Detect which cell encompasses the target text, then output its [X, Y] center coordinate. 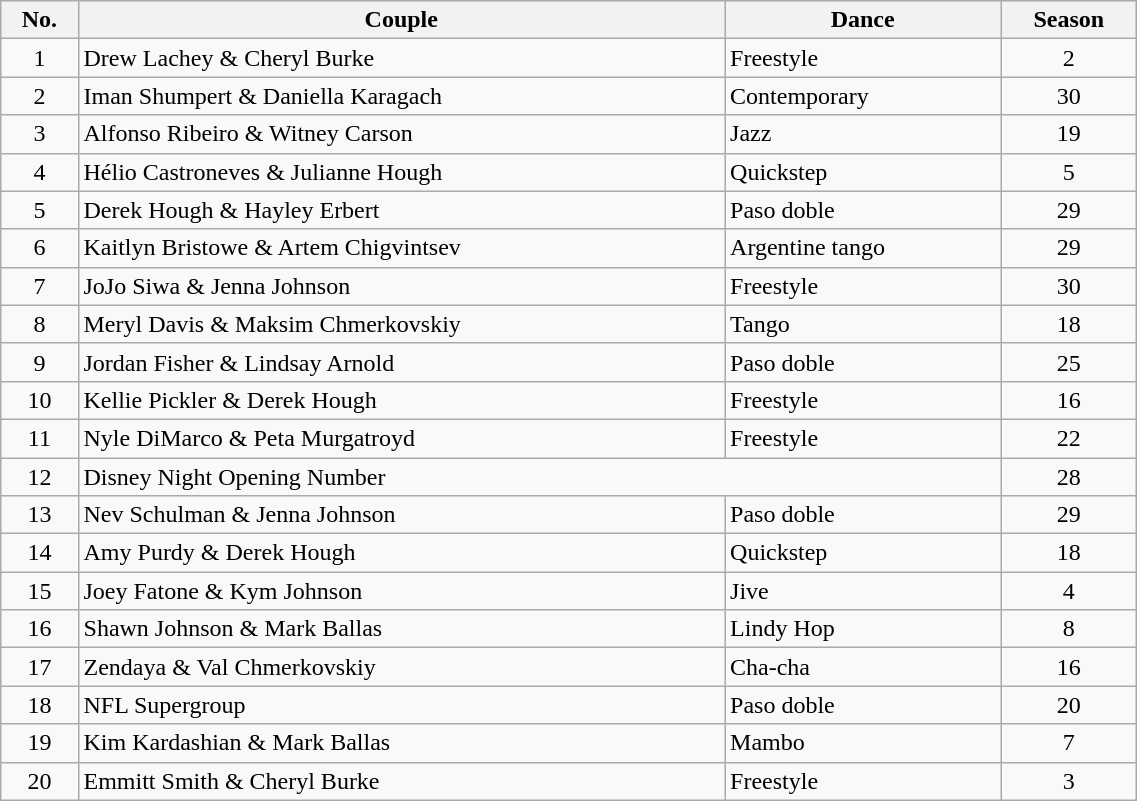
1 [40, 58]
10 [40, 400]
Kim Kardashian & Mark Ballas [402, 743]
Season [1069, 20]
14 [40, 553]
11 [40, 438]
Alfonso Ribeiro & Witney Carson [402, 134]
Disney Night Opening Number [540, 477]
12 [40, 477]
Dance [863, 20]
NFL Supergroup [402, 705]
Mambo [863, 743]
Couple [402, 20]
6 [40, 248]
Lindy Hop [863, 629]
22 [1069, 438]
Derek Hough & Hayley Erbert [402, 210]
Kaitlyn Bristowe & Artem Chigvintsev [402, 248]
JoJo Siwa & Jenna Johnson [402, 286]
17 [40, 667]
Nyle DiMarco & Peta Murgatroyd [402, 438]
Jazz [863, 134]
Hélio Castroneves & Julianne Hough [402, 172]
Meryl Davis & Maksim Chmerkovskiy [402, 324]
13 [40, 515]
Jordan Fisher & Lindsay Arnold [402, 362]
Kellie Pickler & Derek Hough [402, 400]
Jive [863, 591]
Drew Lachey & Cheryl Burke [402, 58]
28 [1069, 477]
Nev Schulman & Jenna Johnson [402, 515]
Iman Shumpert & Daniella Karagach [402, 96]
Amy Purdy & Derek Hough [402, 553]
Emmitt Smith & Cheryl Burke [402, 781]
9 [40, 362]
25 [1069, 362]
Tango [863, 324]
Argentine tango [863, 248]
15 [40, 591]
Cha-cha [863, 667]
No. [40, 20]
Contemporary [863, 96]
Zendaya & Val Chmerkovskiy [402, 667]
Joey Fatone & Kym Johnson [402, 591]
Shawn Johnson & Mark Ballas [402, 629]
